Return the [x, y] coordinate for the center point of the cell that contains the specified text.  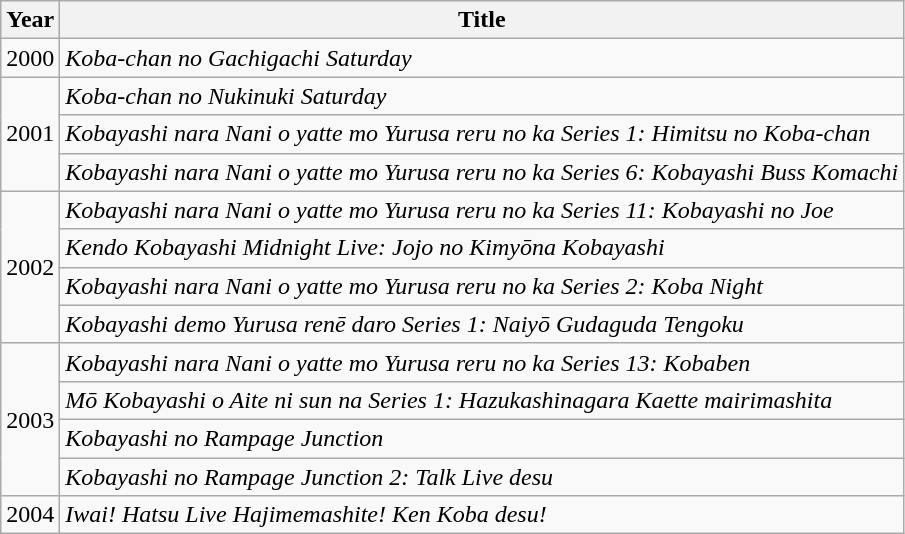
Kobayashi nara Nani o yatte mo Yurusa reru no ka Series 6: Kobayashi Buss Komachi [482, 172]
Iwai! Hatsu Live Hajimemashite! Ken Koba desu! [482, 515]
Year [30, 20]
Kobayashi nara Nani o yatte mo Yurusa reru no ka Series 1: Himitsu no Koba-chan [482, 134]
Kobayashi demo Yurusa renē daro Series 1: Naiyō Gudaguda Tengoku [482, 324]
2001 [30, 134]
Kobayashi no Rampage Junction 2: Talk Live desu [482, 477]
Koba-chan no Gachigachi Saturday [482, 58]
Mō Kobayashi o Aite ni sun na Series 1: Hazukashinagara Kaette mairimashita [482, 400]
Kobayashi nara Nani o yatte mo Yurusa reru no ka Series 2: Koba Night [482, 286]
2003 [30, 419]
2000 [30, 58]
2004 [30, 515]
Kendo Kobayashi Midnight Live: Jojo no Kimyōna Kobayashi [482, 248]
Koba-chan no Nukinuki Saturday [482, 96]
2002 [30, 267]
Kobayashi nara Nani o yatte mo Yurusa reru no ka Series 13: Kobaben [482, 362]
Kobayashi no Rampage Junction [482, 438]
Kobayashi nara Nani o yatte mo Yurusa reru no ka Series 11: Kobayashi no Joe [482, 210]
Title [482, 20]
